Find where the given text appears and provide that cell's center as (X, Y) coordinate. 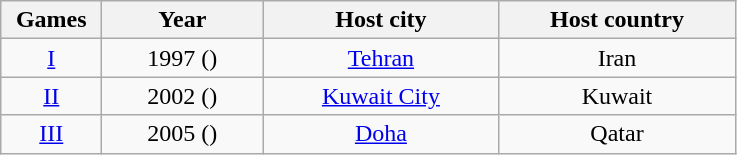
Iran (617, 58)
III (52, 134)
1997 () (182, 58)
Year (182, 20)
Kuwait (617, 96)
II (52, 96)
Tehran (381, 58)
2005 () (182, 134)
Qatar (617, 134)
Kuwait City (381, 96)
2002 () (182, 96)
I (52, 58)
Host country (617, 20)
Host city (381, 20)
Doha (381, 134)
Games (52, 20)
